For the text-containing cell, return its midpoint in [x, y] coordinate format. 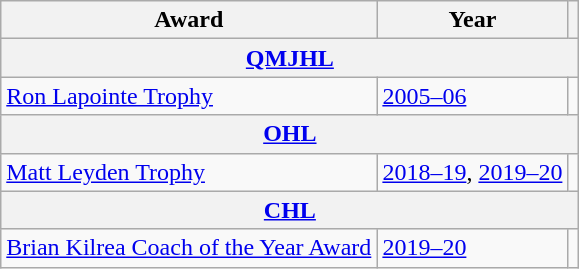
Award [189, 20]
CHL [290, 210]
2005–06 [472, 96]
Matt Leyden Trophy [189, 172]
QMJHL [290, 58]
Ron Lapointe Trophy [189, 96]
2019–20 [472, 248]
Year [472, 20]
2018–19, 2019–20 [472, 172]
OHL [290, 134]
Brian Kilrea Coach of the Year Award [189, 248]
